Identify which cell holds the provided text, then report its (X, Y) central coordinate. 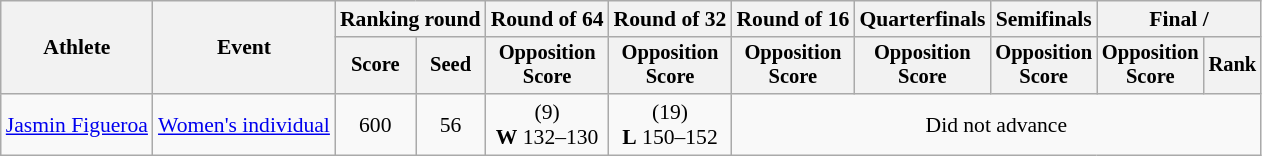
Round of 32 (670, 19)
Did not advance (996, 124)
Round of 64 (548, 19)
Round of 16 (792, 19)
Final / (1179, 19)
(9)W 132–130 (548, 124)
Seed (451, 66)
(19)L 150–152 (670, 124)
Ranking round (410, 19)
Semifinals (1044, 19)
600 (376, 124)
56 (451, 124)
Jasmin Figueroa (77, 124)
Score (376, 66)
Athlete (77, 48)
Rank (1233, 66)
Women's individual (244, 124)
Quarterfinals (922, 19)
Event (244, 48)
